For the text-containing cell, return its midpoint in (x, y) coordinate format. 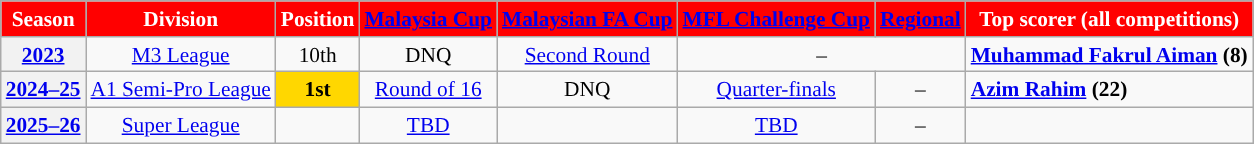
Round of 16 (428, 90)
Position (318, 19)
Malaysia Cup (428, 19)
2024–25 (44, 90)
Azim Rahim (22) (1110, 90)
Top scorer (all competitions) (1110, 19)
Division (181, 19)
1st (318, 90)
A1 Semi-Pro League (181, 90)
2023 (44, 55)
Quarter-finals (776, 90)
MFL Challenge Cup (776, 19)
2025–26 (44, 126)
Season (44, 19)
M3 League (181, 55)
Super League (181, 126)
Malaysian FA Cup (587, 19)
10th (318, 55)
Second Round (587, 55)
Regional (920, 19)
Muhammad Fakrul Aiman (8) (1110, 55)
